Search for the cell housing the specified text and yield its [X, Y] center coordinate. 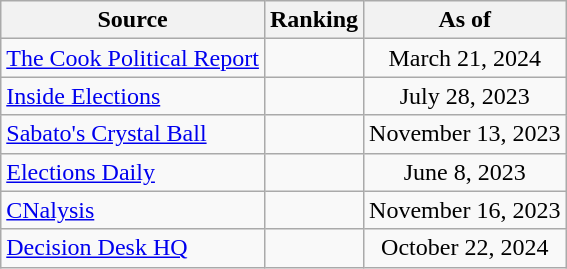
November 13, 2023 [465, 134]
As of [465, 20]
Decision Desk HQ [133, 248]
CNalysis [133, 210]
Inside Elections [133, 96]
Source [133, 20]
Elections Daily [133, 172]
March 21, 2024 [465, 58]
October 22, 2024 [465, 248]
Ranking [314, 20]
July 28, 2023 [465, 96]
Sabato's Crystal Ball [133, 134]
November 16, 2023 [465, 210]
June 8, 2023 [465, 172]
The Cook Political Report [133, 58]
